Output the [x, y] coordinate of the center of the cell containing the given text.  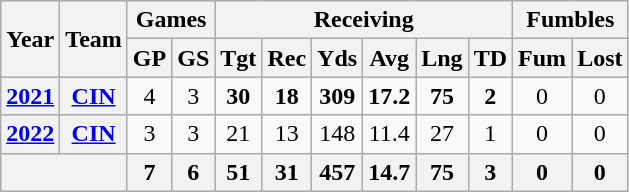
GP [149, 58]
Tgt [238, 58]
Lost [600, 58]
Fum [542, 58]
51 [238, 172]
Avg [390, 58]
TD [490, 58]
Receiving [364, 20]
30 [238, 96]
1 [490, 134]
148 [338, 134]
21 [238, 134]
457 [338, 172]
2022 [30, 134]
13 [287, 134]
GS [194, 58]
17.2 [390, 96]
27 [442, 134]
Yds [338, 58]
14.7 [390, 172]
6 [194, 172]
4 [149, 96]
Games [170, 20]
Rec [287, 58]
309 [338, 96]
2 [490, 96]
Fumbles [570, 20]
Year [30, 39]
Team [94, 39]
11.4 [390, 134]
Lng [442, 58]
2021 [30, 96]
31 [287, 172]
18 [287, 96]
7 [149, 172]
